Scan for the cell matching the given text and deliver its [X, Y] coordinate at center. 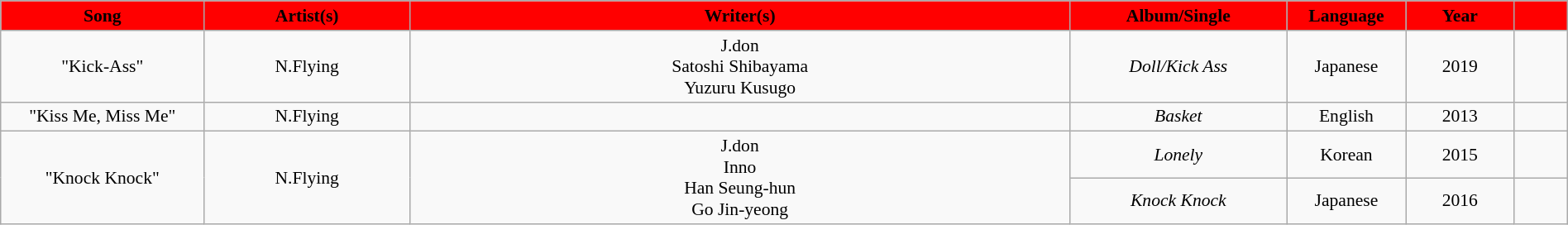
Doll/Kick Ass [1178, 66]
Writer(s) [740, 16]
2019 [1460, 66]
Lonely [1178, 155]
J.don Satoshi Shibayama Yuzuru Kusugo [740, 66]
Artist(s) [308, 16]
"Kick-Ass" [103, 66]
2013 [1460, 117]
J.don Inno Han Seung-hun Go Jin-yeong [740, 178]
Basket [1178, 117]
Language [1346, 16]
Knock Knock [1178, 201]
Year [1460, 16]
2016 [1460, 201]
Korean [1346, 155]
English [1346, 117]
Song [103, 16]
"Kiss Me, Miss Me" [103, 117]
2015 [1460, 155]
"Knock Knock" [103, 178]
Album/Single [1178, 16]
